Return the (X, Y) coordinate for the center point of the cell that contains the specified text.  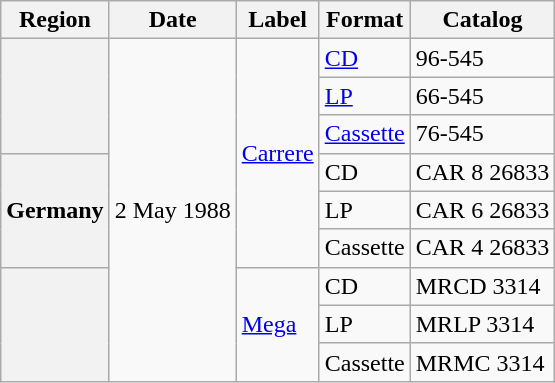
66-545 (482, 96)
76-545 (482, 134)
MRCD 3314 (482, 286)
Date (172, 20)
MRMC 3314 (482, 362)
2 May 1988 (172, 210)
Region (55, 20)
CAR 6 26833 (482, 210)
Label (278, 20)
Carrere (278, 153)
CAR 4 26833 (482, 248)
Germany (55, 210)
CAR 8 26833 (482, 172)
Mega (278, 324)
Format (364, 20)
Catalog (482, 20)
MRLP 3314 (482, 324)
96-545 (482, 58)
